Identify which cell holds the provided text, then report its (x, y) central coordinate. 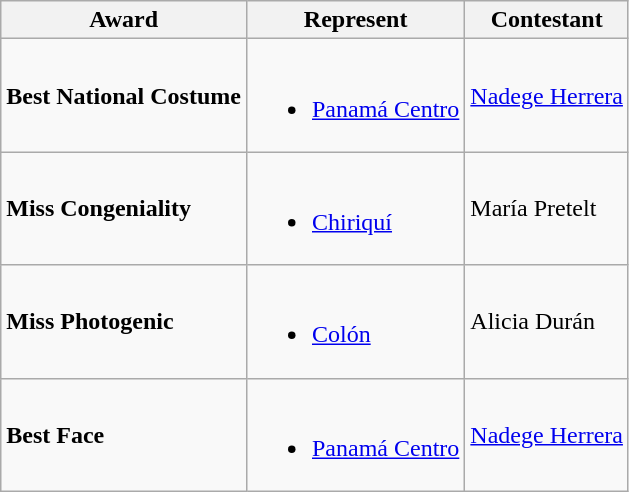
Contestant (547, 20)
Award (124, 20)
Best National Costume (124, 96)
María Pretelt (547, 208)
Colón (355, 322)
Represent (355, 20)
Miss Photogenic (124, 322)
Alicia Durán (547, 322)
Chiriquí (355, 208)
Miss Congeniality (124, 208)
Best Face (124, 434)
